Scan for the cell matching the given text and deliver its [X, Y] coordinate at center. 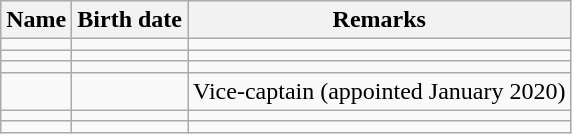
Vice-captain (appointed January 2020) [380, 91]
Remarks [380, 20]
Name [36, 20]
Birth date [130, 20]
